Determine the [x, y] coordinate at the center of the cell enclosing the given text.  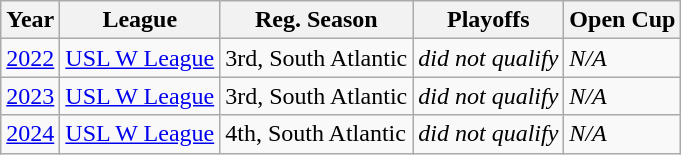
4th, South Atlantic [316, 134]
2022 [30, 58]
Year [30, 20]
League [140, 20]
Playoffs [488, 20]
2023 [30, 96]
2024 [30, 134]
Reg. Season [316, 20]
Open Cup [622, 20]
